Determine the (x, y) coordinate at the center of the cell enclosing the given text.  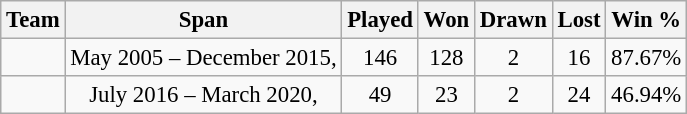
16 (579, 58)
128 (446, 58)
May 2005 – December 2015, (204, 58)
Win % (646, 20)
24 (579, 95)
49 (380, 95)
Drawn (513, 20)
Team (33, 20)
87.67% (646, 58)
23 (446, 95)
Lost (579, 20)
Span (204, 20)
July 2016 – March 2020, (204, 95)
146 (380, 58)
Won (446, 20)
46.94% (646, 95)
Played (380, 20)
